Output the [X, Y] coordinate of the center of the cell containing the given text.  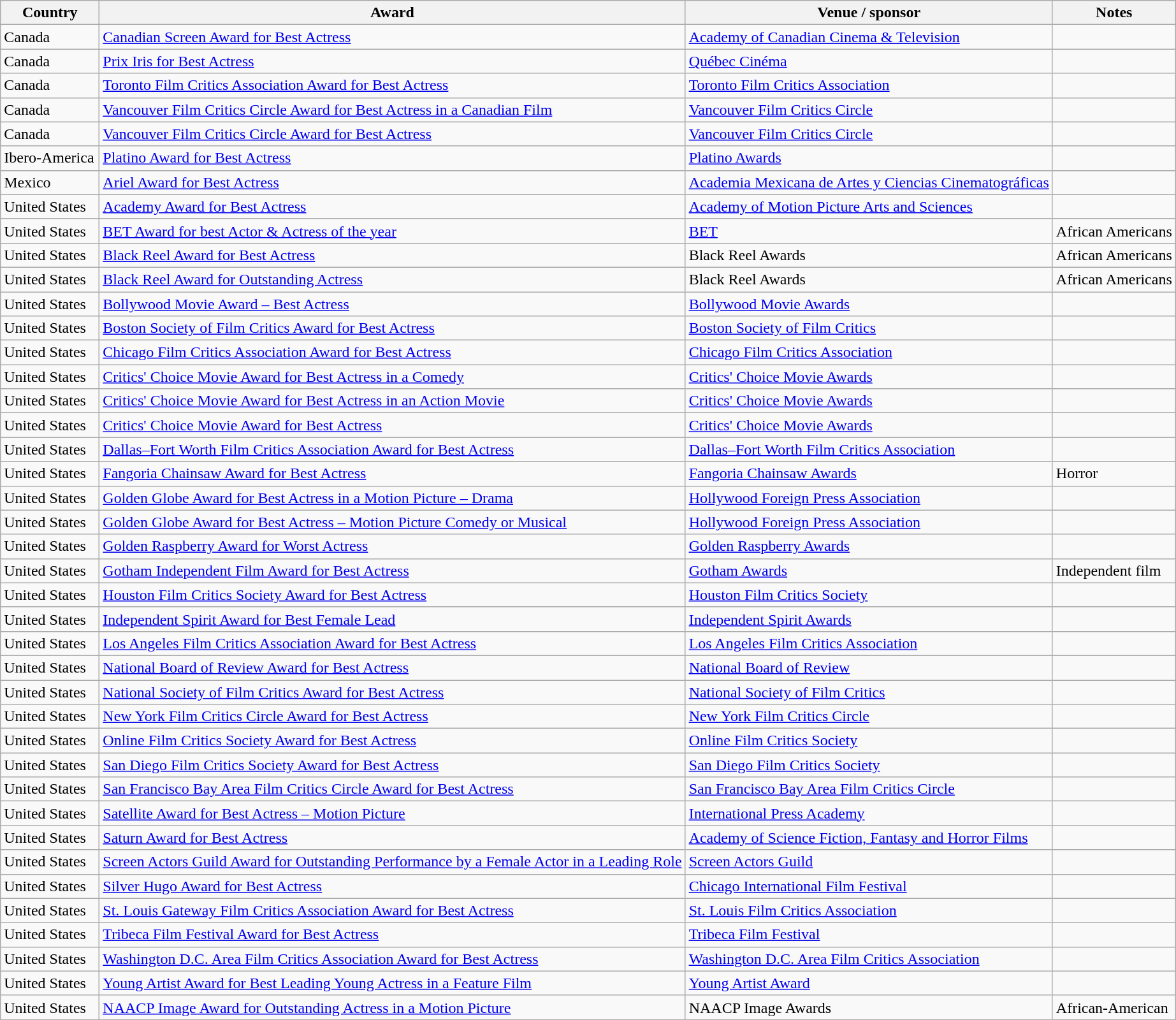
Saturn Award for Best Actress [393, 838]
Vancouver Film Critics Circle Award for Best Actress [393, 134]
Gotham Independent Film Award for Best Actress [393, 571]
Critics' Choice Movie Award for Best Actress in an Action Movie [393, 401]
Young Artist Award for Best Leading Young Actress in a Feature Film [393, 983]
Academia Mexicana de Artes y Ciencias Cinematográficas [869, 182]
Chicago International Film Festival [869, 886]
Los Angeles Film Critics Association Award for Best Actress [393, 643]
Ariel Award for Best Actress [393, 182]
Boston Society of Film Critics [869, 328]
Prix Iris for Best Actress [393, 61]
Fangoria Chainsaw Award for Best Actress [393, 474]
Toronto Film Critics Association Award for Best Actress [393, 85]
African-American [1114, 1007]
Young Artist Award [869, 983]
Dallas–Fort Worth Film Critics Association [869, 449]
Canadian Screen Award for Best Actress [393, 37]
Chicago Film Critics Association Award for Best Actress [393, 353]
Gotham Awards [869, 571]
Online Film Critics Society Award for Best Actress [393, 741]
BET Award for best Actor & Actress of the year [393, 231]
San Francisco Bay Area Film Critics Circle [869, 789]
Golden Raspberry Award for Worst Actress [393, 546]
Horror [1114, 474]
St. Louis Film Critics Association [869, 910]
Black Reel Award for Outstanding Actress [393, 279]
San Francisco Bay Area Film Critics Circle Award for Best Actress [393, 789]
Academy of Motion Picture Arts and Sciences [869, 207]
Tribeca Film Festival Award for Best Actress [393, 935]
Ibero-America [50, 158]
Platino Awards [869, 158]
Satellite Award for Best Actress – Motion Picture [393, 813]
Houston Film Critics Society Award for Best Actress [393, 595]
National Board of Review [869, 667]
Critics' Choice Movie Award for Best Actress in a Comedy [393, 377]
National Board of Review Award for Best Actress [393, 667]
St. Louis Gateway Film Critics Association Award for Best Actress [393, 910]
National Society of Film Critics Award for Best Actress [393, 692]
Toronto Film Critics Association [869, 85]
San Diego Film Critics Society Award for Best Actress [393, 765]
Screen Actors Guild [869, 862]
Award [393, 13]
Critics' Choice Movie Award for Best Actress [393, 425]
Academy of Science Fiction, Fantasy and Horror Films [869, 838]
Washington D.C. Area Film Critics Association [869, 959]
Québec Cinéma [869, 61]
Independent Spirit Awards [869, 619]
Bollywood Movie Awards [869, 304]
BET [869, 231]
Silver Hugo Award for Best Actress [393, 886]
NAACP Image Awards [869, 1007]
Screen Actors Guild Award for Outstanding Performance by a Female Actor in a Leading Role [393, 862]
Los Angeles Film Critics Association [869, 643]
Golden Globe Award for Best Actress in a Motion Picture – Drama [393, 498]
Boston Society of Film Critics Award for Best Actress [393, 328]
National Society of Film Critics [869, 692]
Venue / sponsor [869, 13]
International Press Academy [869, 813]
New York Film Critics Circle Award for Best Actress [393, 717]
Houston Film Critics Society [869, 595]
Academy of Canadian Cinema & Television [869, 37]
Vancouver Film Critics Circle Award for Best Actress in a Canadian Film [393, 110]
Washington D.C. Area Film Critics Association Award for Best Actress [393, 959]
Golden Globe Award for Best Actress – Motion Picture Comedy or Musical [393, 522]
Mexico [50, 182]
San Diego Film Critics Society [869, 765]
Online Film Critics Society [869, 741]
Independent film [1114, 571]
NAACP Image Award for Outstanding Actress in a Motion Picture [393, 1007]
Golden Raspberry Awards [869, 546]
Independent Spirit Award for Best Female Lead [393, 619]
Bollywood Movie Award – Best Actress [393, 304]
Notes [1114, 13]
Platino Award for Best Actress [393, 158]
New York Film Critics Circle [869, 717]
Tribeca Film Festival [869, 935]
Country [50, 13]
Chicago Film Critics Association [869, 353]
Academy Award for Best Actress [393, 207]
Dallas–Fort Worth Film Critics Association Award for Best Actress [393, 449]
Fangoria Chainsaw Awards [869, 474]
Black Reel Award for Best Actress [393, 255]
